Identify which cell holds the provided text, then report its [x, y] central coordinate. 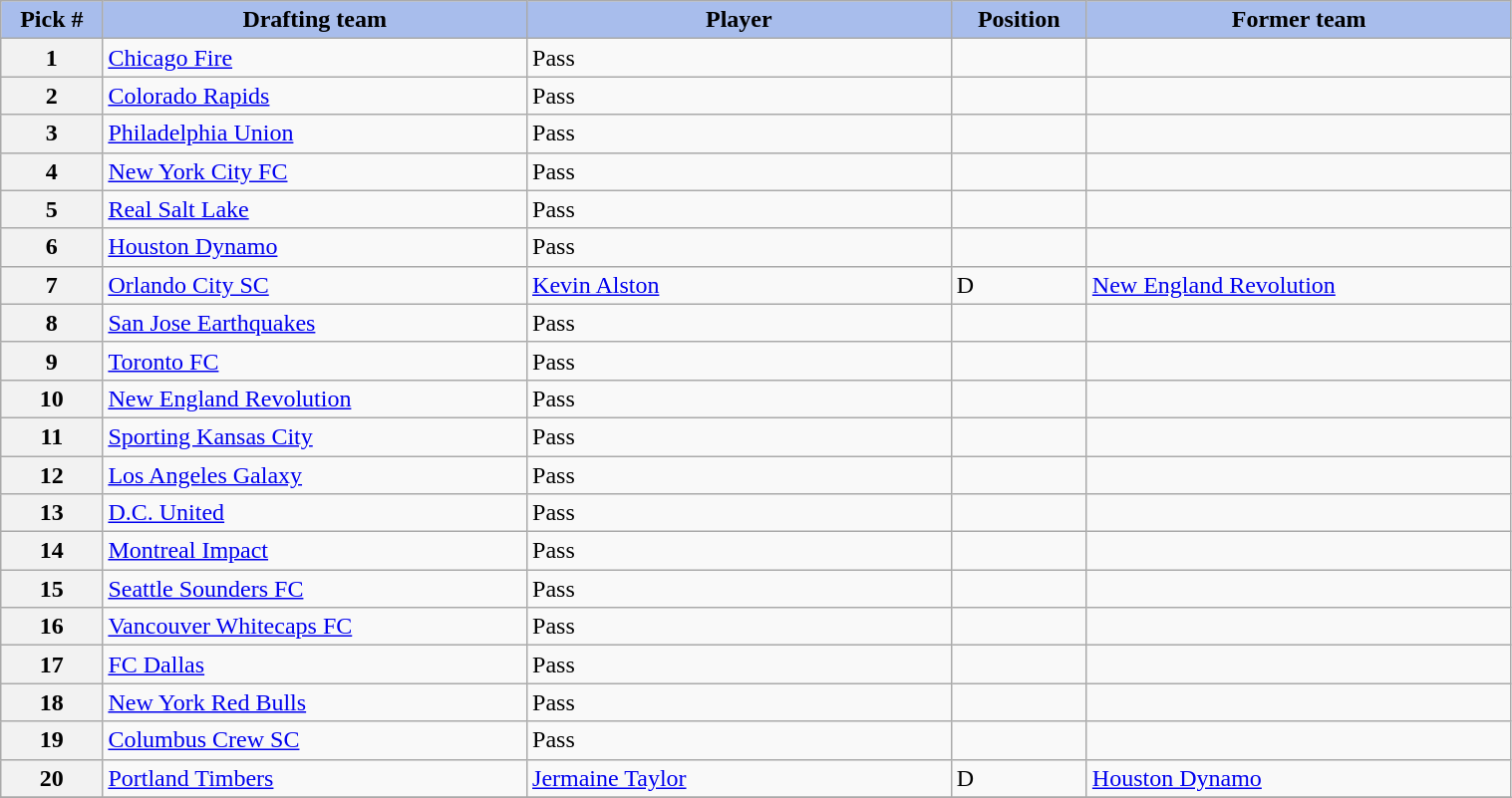
FC Dallas [315, 665]
New York City FC [315, 171]
12 [52, 475]
Former team [1299, 20]
1 [52, 58]
13 [52, 513]
Pick # [52, 20]
Position [1019, 20]
Toronto FC [315, 361]
20 [52, 778]
10 [52, 399]
19 [52, 740]
Montreal Impact [315, 551]
14 [52, 551]
7 [52, 285]
18 [52, 702]
Columbus Crew SC [315, 740]
Real Salt Lake [315, 209]
Drafting team [315, 20]
San Jose Earthquakes [315, 323]
15 [52, 589]
Colorado Rapids [315, 96]
3 [52, 133]
D.C. United [315, 513]
8 [52, 323]
Chicago Fire [315, 58]
4 [52, 171]
Jermaine Taylor [740, 778]
New York Red Bulls [315, 702]
Kevin Alston [740, 285]
17 [52, 665]
Philadelphia Union [315, 133]
Player [740, 20]
Portland Timbers [315, 778]
Seattle Sounders FC [315, 589]
Los Angeles Galaxy [315, 475]
11 [52, 436]
6 [52, 247]
Vancouver Whitecaps FC [315, 627]
9 [52, 361]
5 [52, 209]
Orlando City SC [315, 285]
Sporting Kansas City [315, 436]
2 [52, 96]
16 [52, 627]
